Provide the (x, y) coordinate of the cell's center where the given text is located.  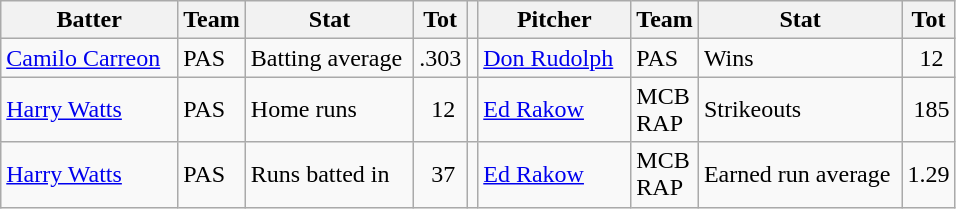
Earned run average (800, 174)
Batting average (329, 58)
.303 (440, 58)
Batter (90, 20)
Strikeouts (800, 110)
37 (440, 174)
1.29 (928, 174)
Pitcher (554, 20)
Home runs (329, 110)
Don Rudolph (554, 58)
Camilo Carreon (90, 58)
185 (928, 110)
Wins (800, 58)
Runs batted in (329, 174)
